Detect which cell encompasses the target text, then output its (X, Y) center coordinate. 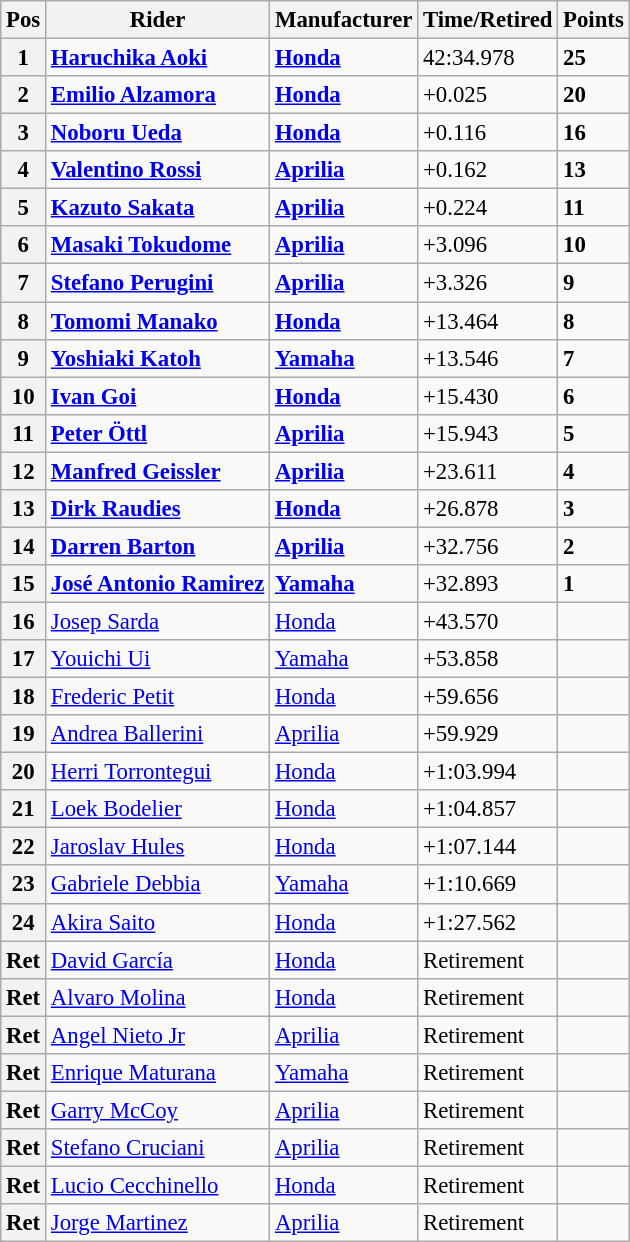
25 (594, 58)
Manfred Geissler (158, 471)
+43.570 (488, 621)
+1:27.562 (488, 922)
23 (24, 885)
+13.546 (488, 358)
Stefano Perugini (158, 283)
19 (24, 734)
Dirk Raudies (158, 509)
+32.756 (488, 546)
+0.116 (488, 133)
18 (24, 697)
Youichi Ui (158, 659)
Jaroslav Hules (158, 847)
Garry McCoy (158, 1110)
+0.025 (488, 95)
Andrea Ballerini (158, 734)
Points (594, 20)
David García (158, 960)
Masaki Tokudome (158, 245)
24 (24, 922)
Valentino Rossi (158, 170)
Peter Öttl (158, 433)
+53.858 (488, 659)
Emilio Alzamora (158, 95)
José Antonio Ramirez (158, 584)
+15.943 (488, 433)
+13.464 (488, 321)
+1:04.857 (488, 809)
Stefano Cruciani (158, 1148)
14 (24, 546)
+15.430 (488, 396)
42:34.978 (488, 58)
Herri Torrontegui (158, 772)
+1:07.144 (488, 847)
Yoshiaki Katoh (158, 358)
Pos (24, 20)
12 (24, 471)
+59.656 (488, 697)
+23.611 (488, 471)
Time/Retired (488, 20)
Rider (158, 20)
Akira Saito (158, 922)
Jorge Martinez (158, 1223)
15 (24, 584)
Noboru Ueda (158, 133)
17 (24, 659)
Gabriele Debbia (158, 885)
Ivan Goi (158, 396)
Enrique Maturana (158, 1073)
+0.224 (488, 208)
Tomomi Manako (158, 321)
21 (24, 809)
+32.893 (488, 584)
Haruchika Aoki (158, 58)
Lucio Cecchinello (158, 1185)
+3.326 (488, 283)
+3.096 (488, 245)
Josep Sarda (158, 621)
+1:10.669 (488, 885)
Darren Barton (158, 546)
+59.929 (488, 734)
22 (24, 847)
+26.878 (488, 509)
Alvaro Molina (158, 997)
Kazuto Sakata (158, 208)
Frederic Petit (158, 697)
Angel Nieto Jr (158, 1035)
+0.162 (488, 170)
+1:03.994 (488, 772)
Manufacturer (344, 20)
Loek Bodelier (158, 809)
